Provide the [X, Y] coordinate of the cell's center where the given text is located.  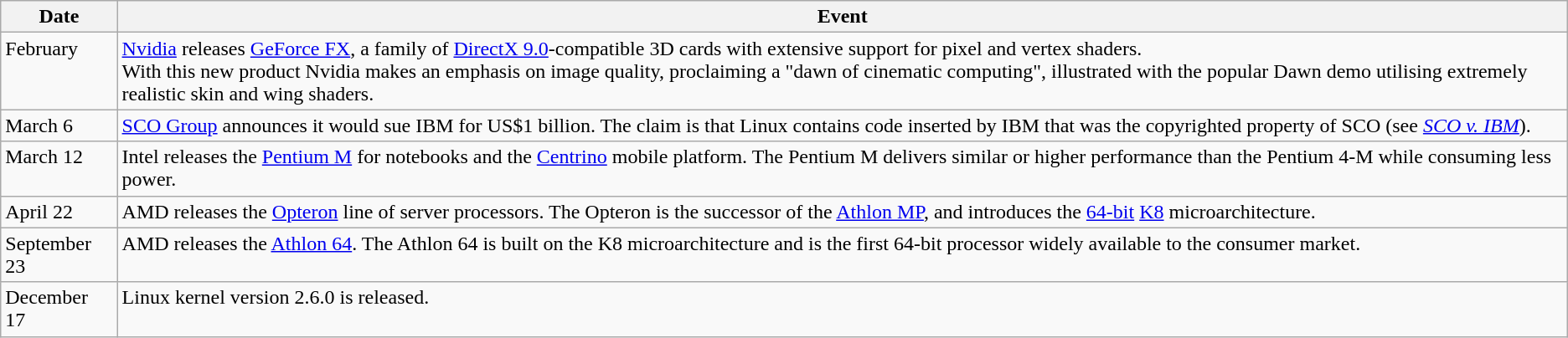
April 22 [59, 212]
March 12 [59, 169]
December 17 [59, 310]
Event [843, 17]
March 6 [59, 125]
February [59, 71]
September 23 [59, 254]
Linux kernel version 2.6.0 is released. [843, 310]
AMD releases the Opteron line of server processors. The Opteron is the successor of the Athlon MP, and introduces the 64-bit K8 microarchitecture. [843, 212]
Date [59, 17]
